Output the (x, y) coordinate of the center of the cell containing the given text.  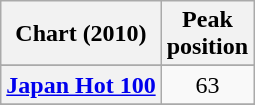
Chart (2010) (81, 34)
63 (207, 85)
Peakposition (207, 34)
Japan Hot 100 (81, 85)
